Find where the given text appears and provide that cell's center as [X, Y] coordinate. 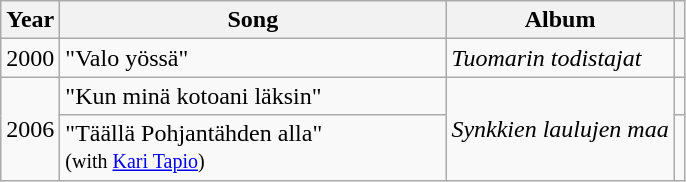
Synkkien laulujen maa [560, 128]
2000 [30, 58]
"Valo yössä" [253, 58]
"Kun minä kotoani läksin" [253, 96]
Tuomarin todistajat [560, 58]
Song [253, 20]
"Täällä Pohjantähden alla"(with Kari Tapio) [253, 148]
2006 [30, 128]
Year [30, 20]
Album [560, 20]
